Pinpoint the cell where the given text exists, returning its [x, y] midpoint coordinate. 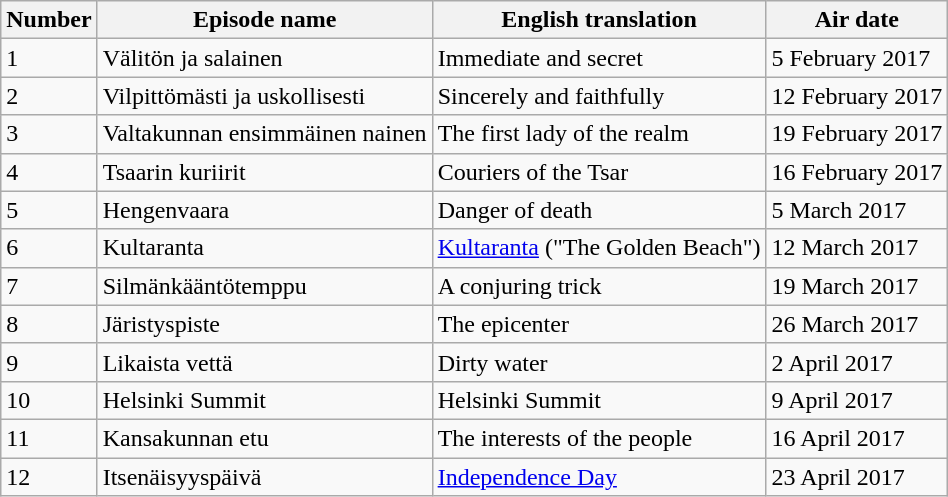
Dirty water [599, 362]
12 February 2017 [857, 96]
10 [49, 400]
3 [49, 134]
Danger of death [599, 210]
Number [49, 20]
Independence Day [599, 477]
Järistyspiste [264, 324]
Valtakunnan ensimmäinen nainen [264, 134]
The interests of the people [599, 438]
Immediate and secret [599, 58]
23 April 2017 [857, 477]
16 April 2017 [857, 438]
12 [49, 477]
Hengenvaara [264, 210]
The first lady of the realm [599, 134]
8 [49, 324]
12 March 2017 [857, 248]
19 February 2017 [857, 134]
26 March 2017 [857, 324]
Kultaranta ("The Golden Beach") [599, 248]
9 [49, 362]
Silmänkääntötemppu [264, 286]
Likaista vettä [264, 362]
Kansakunnan etu [264, 438]
A conjuring trick [599, 286]
5 February 2017 [857, 58]
5 [49, 210]
Tsaarin kuriirit [264, 172]
Kultaranta [264, 248]
Sincerely and faithfully [599, 96]
4 [49, 172]
Vilpittömästi ja uskollisesti [264, 96]
Air date [857, 20]
6 [49, 248]
English translation [599, 20]
9 April 2017 [857, 400]
19 March 2017 [857, 286]
Couriers of the Tsar [599, 172]
2 [49, 96]
2 April 2017 [857, 362]
Episode name [264, 20]
16 February 2017 [857, 172]
The epicenter [599, 324]
7 [49, 286]
11 [49, 438]
Itsenäisyyspäivä [264, 477]
Välitön ja salainen [264, 58]
1 [49, 58]
5 March 2017 [857, 210]
